Output the [X, Y] coordinate of the center of the cell containing the given text.  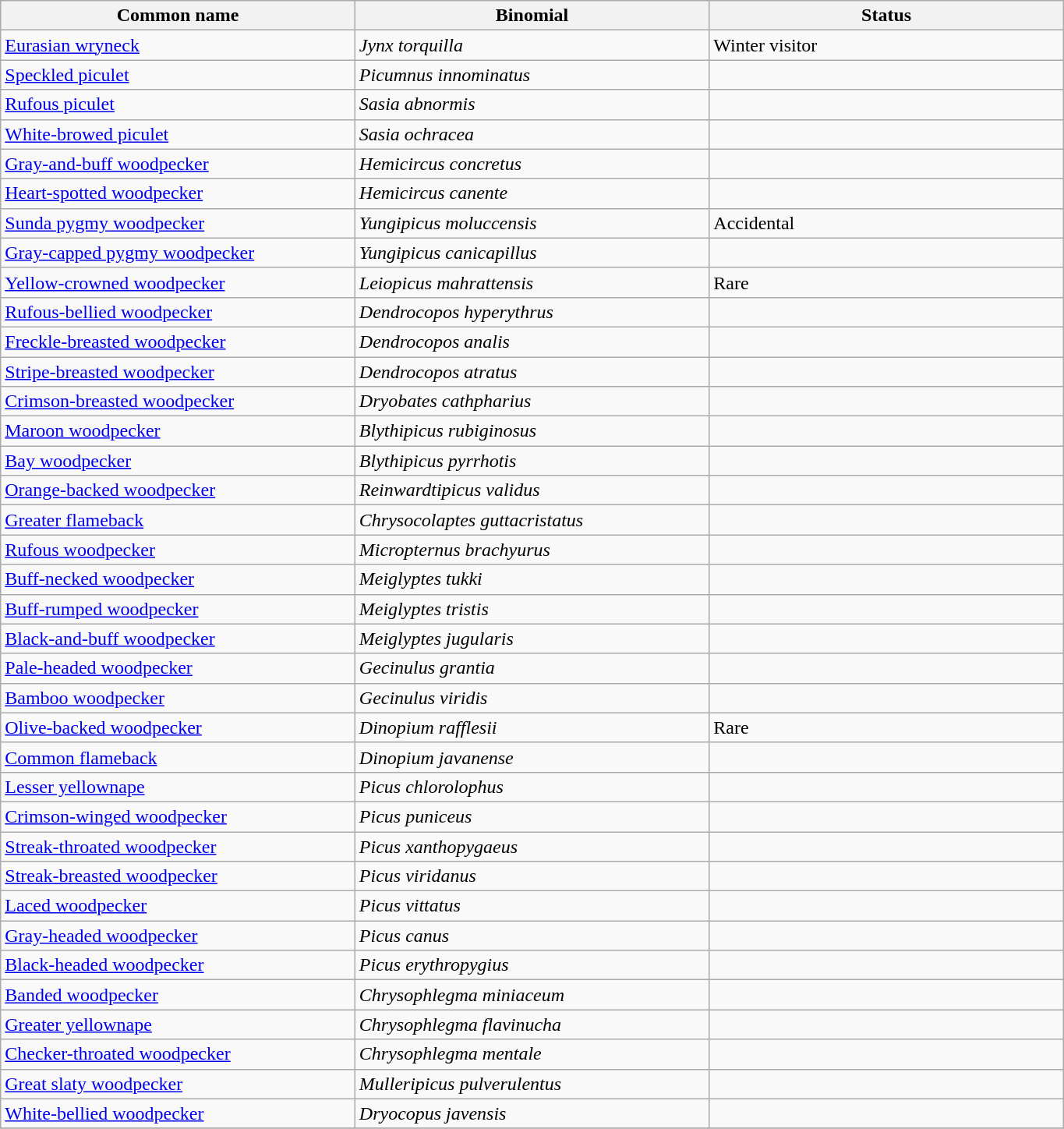
Jynx torquilla [532, 45]
Stripe-breasted woodpecker [178, 372]
Micropternus brachyurus [532, 550]
Yungipicus moluccensis [532, 223]
Dryobates cathpharius [532, 402]
Status [887, 16]
Greater yellownape [178, 1025]
Dryocopus javensis [532, 1113]
Banded woodpecker [178, 995]
Blythipicus pyrrhotis [532, 461]
Sasia abnormis [532, 104]
Common name [178, 16]
Bay woodpecker [178, 461]
Black-and-buff woodpecker [178, 639]
Meiglyptes tukki [532, 579]
Pale-headed woodpecker [178, 668]
Gray-capped pygmy woodpecker [178, 253]
Yungipicus canicapillus [532, 253]
Dendrocopos atratus [532, 372]
Olive-backed woodpecker [178, 727]
Checker-throated woodpecker [178, 1054]
Buff-necked woodpecker [178, 579]
Streak-throated woodpecker [178, 846]
Chrysophlegma mentale [532, 1054]
Gray-headed woodpecker [178, 936]
Binomial [532, 16]
Speckled piculet [178, 75]
Rufous woodpecker [178, 550]
Crimson-breasted woodpecker [178, 402]
Heart-spotted woodpecker [178, 193]
Picumnus innominatus [532, 75]
Gecinulus viridis [532, 698]
Reinwardtipicus validus [532, 490]
Bamboo woodpecker [178, 698]
Blythipicus rubiginosus [532, 431]
Hemicircus concretus [532, 164]
Laced woodpecker [178, 906]
Chrysophlegma flavinucha [532, 1025]
Streak-breasted woodpecker [178, 876]
Picus xanthopygaeus [532, 846]
Meiglyptes jugularis [532, 639]
Dendrocopos analis [532, 342]
Eurasian wryneck [178, 45]
Chrysophlegma miniaceum [532, 995]
Dinopium rafflesii [532, 727]
White-bellied woodpecker [178, 1113]
Chrysocolaptes guttacristatus [532, 520]
Picus chlorolophus [532, 787]
Mulleripicus pulverulentus [532, 1084]
Sunda pygmy woodpecker [178, 223]
Lesser yellownape [178, 787]
Gecinulus grantia [532, 668]
Gray-and-buff woodpecker [178, 164]
Crimson-winged woodpecker [178, 816]
White-browed piculet [178, 134]
Rufous piculet [178, 104]
Dinopium javanense [532, 757]
Freckle-breasted woodpecker [178, 342]
Hemicircus canente [532, 193]
Leiopicus mahrattensis [532, 282]
Picus puniceus [532, 816]
Yellow-crowned woodpecker [178, 282]
Winter visitor [887, 45]
Maroon woodpecker [178, 431]
Black-headed woodpecker [178, 965]
Meiglyptes tristis [532, 609]
Picus viridanus [532, 876]
Sasia ochracea [532, 134]
Common flameback [178, 757]
Picus vittatus [532, 906]
Accidental [887, 223]
Rufous-bellied woodpecker [178, 312]
Great slaty woodpecker [178, 1084]
Picus canus [532, 936]
Buff-rumped woodpecker [178, 609]
Orange-backed woodpecker [178, 490]
Picus erythropygius [532, 965]
Dendrocopos hyperythrus [532, 312]
Greater flameback [178, 520]
